Capture the cell that displays the provided text and extract its [x, y] central coordinate. 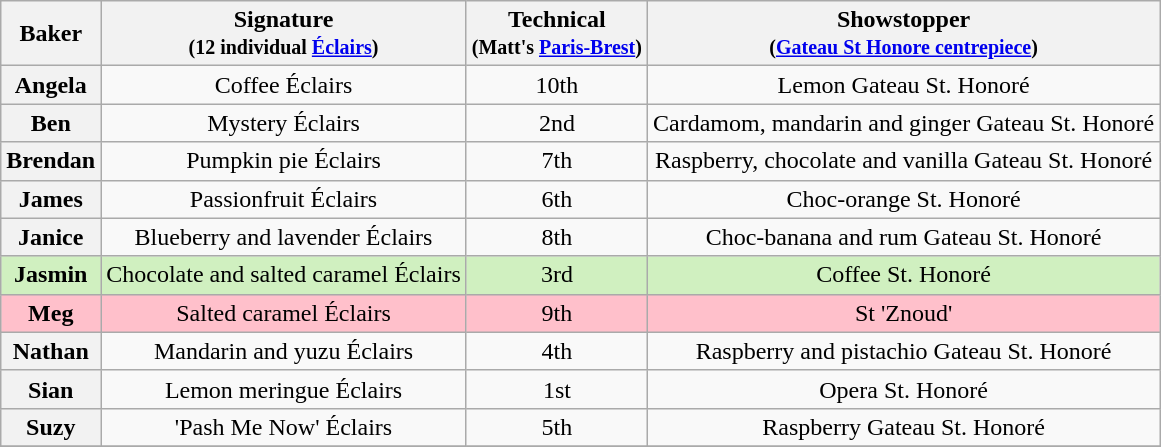
9th [556, 313]
'Pash Me Now' Éclairs [284, 427]
Raspberry Gateau St. Honoré [903, 427]
Angela [51, 85]
Janice [51, 237]
St 'Znoud' [903, 313]
Baker [51, 34]
Technical(Matt's Paris-Brest) [556, 34]
Lemon meringue Éclairs [284, 389]
Opera St. Honoré [903, 389]
Mandarin and yuzu Éclairs [284, 351]
2nd [556, 123]
Suzy [51, 427]
Salted caramel Éclairs [284, 313]
Lemon Gateau St. Honoré [903, 85]
Choc-orange St. Honoré [903, 199]
Raspberry and pistachio Gateau St. Honoré [903, 351]
Blueberry and lavender Éclairs [284, 237]
7th [556, 161]
Raspberry, chocolate and vanilla Gateau St. Honoré [903, 161]
James [51, 199]
Showstopper(Gateau St Honore centrepiece) [903, 34]
8th [556, 237]
Mystery Éclairs [284, 123]
Brendan [51, 161]
Coffee St. Honoré [903, 275]
Jasmin [51, 275]
Cardamom, mandarin and ginger Gateau St. Honoré [903, 123]
4th [556, 351]
Meg [51, 313]
Coffee Éclairs [284, 85]
Chocolate and salted caramel Éclairs [284, 275]
Choc-banana and rum Gateau St. Honoré [903, 237]
Sian [51, 389]
Nathan [51, 351]
3rd [556, 275]
1st [556, 389]
Passionfruit Éclairs [284, 199]
6th [556, 199]
5th [556, 427]
10th [556, 85]
Ben [51, 123]
Signature(12 individual Éclairs) [284, 34]
Pumpkin pie Éclairs [284, 161]
